For the text-containing cell, return its midpoint in (X, Y) coordinate format. 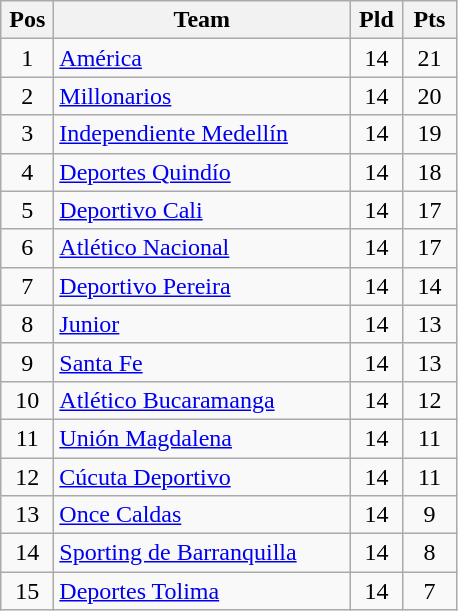
5 (28, 210)
Once Caldas (202, 515)
Millonarios (202, 96)
Independiente Medellín (202, 134)
Deportivo Cali (202, 210)
Atlético Bucaramanga (202, 400)
Santa Fe (202, 362)
Deportes Quindío (202, 172)
Sporting de Barranquilla (202, 553)
Unión Magdalena (202, 438)
6 (28, 248)
20 (430, 96)
Junior (202, 324)
América (202, 58)
Pts (430, 20)
1 (28, 58)
10 (28, 400)
Pld (376, 20)
15 (28, 591)
21 (430, 58)
Pos (28, 20)
3 (28, 134)
Cúcuta Deportivo (202, 477)
Team (202, 20)
19 (430, 134)
Deportes Tolima (202, 591)
4 (28, 172)
18 (430, 172)
2 (28, 96)
Deportivo Pereira (202, 286)
Atlético Nacional (202, 248)
